Output the [X, Y] coordinate of the center of the cell containing the given text.  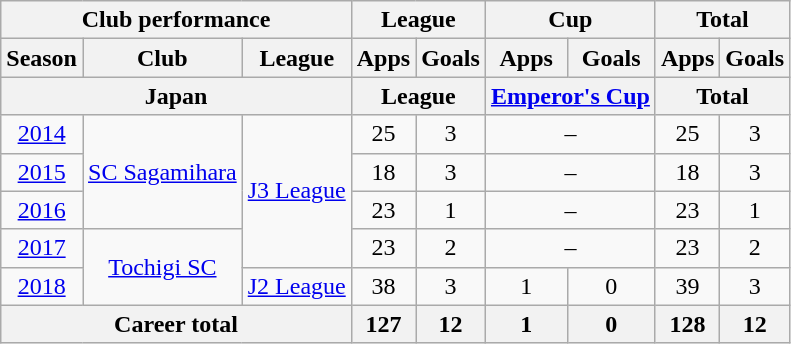
128 [687, 324]
127 [383, 324]
2018 [42, 286]
39 [687, 286]
J3 League [296, 191]
2016 [42, 210]
J2 League [296, 286]
38 [383, 286]
Club performance [176, 20]
Japan [176, 96]
Season [42, 58]
Emperor's Cup [570, 96]
Club [162, 58]
Career total [176, 324]
2014 [42, 134]
2015 [42, 172]
SC Sagamihara [162, 172]
Tochigi SC [162, 267]
Cup [570, 20]
2017 [42, 248]
